For the text-containing cell, return its midpoint in (x, y) coordinate format. 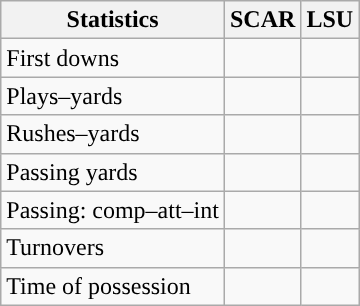
First downs (113, 58)
Plays–yards (113, 96)
Time of possession (113, 286)
SCAR (262, 20)
Rushes–yards (113, 134)
LSU (330, 20)
Passing: comp–att–int (113, 210)
Passing yards (113, 172)
Statistics (113, 20)
Turnovers (113, 248)
